Scan for the cell matching the given text and deliver its (x, y) coordinate at center. 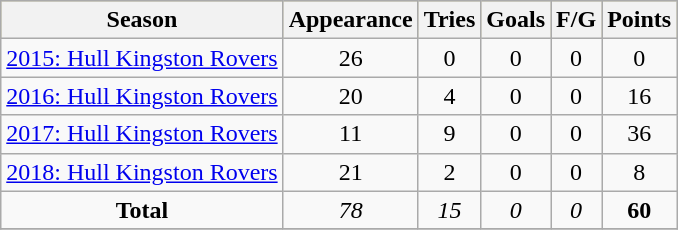
21 (350, 172)
2017: Hull Kingston Rovers (142, 134)
4 (450, 96)
36 (640, 134)
78 (350, 210)
15 (450, 210)
Appearance (350, 20)
11 (350, 134)
8 (640, 172)
20 (350, 96)
16 (640, 96)
Goals (516, 20)
Season (142, 20)
60 (640, 210)
2015: Hull Kingston Rovers (142, 58)
2 (450, 172)
Points (640, 20)
9 (450, 134)
Total (142, 210)
2016: Hull Kingston Rovers (142, 96)
F/G (576, 20)
26 (350, 58)
2018: Hull Kingston Rovers (142, 172)
Tries (450, 20)
